Scan for the cell matching the given text and deliver its [X, Y] coordinate at center. 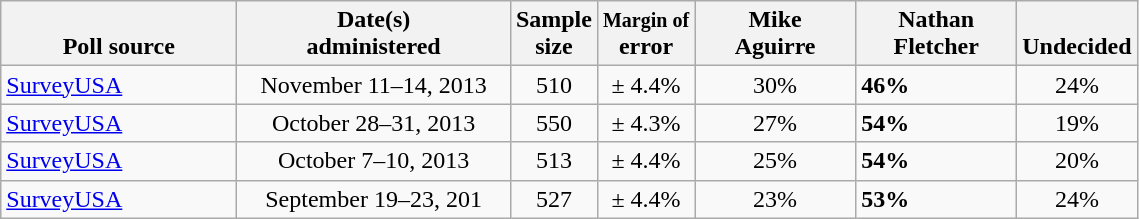
October 28–31, 2013 [374, 123]
30% [776, 85]
Samplesize [554, 34]
53% [936, 199]
September 19–23, 201 [374, 199]
46% [936, 85]
550 [554, 123]
MikeAguirre [776, 34]
19% [1077, 123]
23% [776, 199]
25% [776, 161]
November 11–14, 2013 [374, 85]
Undecided [1077, 34]
NathanFletcher [936, 34]
527 [554, 199]
October 7–10, 2013 [374, 161]
513 [554, 161]
510 [554, 85]
20% [1077, 161]
27% [776, 123]
± 4.3% [646, 123]
Poll source [119, 34]
Margin oferror [646, 34]
Date(s)administered [374, 34]
